For the text-containing cell, return its midpoint in [X, Y] coordinate format. 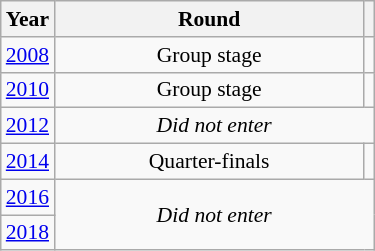
Year [28, 19]
2014 [28, 162]
2012 [28, 126]
2010 [28, 90]
2016 [28, 197]
Quarter-finals [209, 162]
2008 [28, 55]
2018 [28, 233]
Round [209, 19]
